Return the (x, y) coordinate for the center point of the cell that contains the specified text.  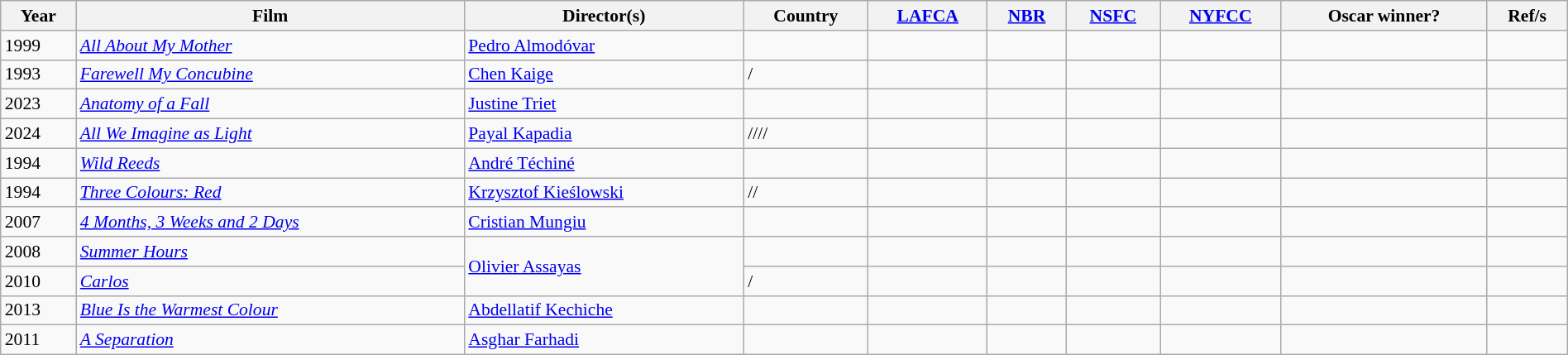
NSFC (1113, 16)
NYFCC (1221, 16)
//// (806, 134)
2013 (38, 310)
Farewell My Concubine (270, 74)
Pedro Almodóvar (604, 46)
Abdellatif Kechiche (604, 310)
Payal Kapadia (604, 134)
1993 (38, 74)
Country (806, 16)
Ref/s (1527, 16)
Carlos (270, 281)
LAFCA (928, 16)
Olivier Assayas (604, 266)
2024 (38, 134)
Justine Triet (604, 104)
Film (270, 16)
4 Months, 3 Weeks and 2 Days (270, 223)
Anatomy of a Fall (270, 104)
2008 (38, 252)
Cristian Mungiu (604, 223)
Wild Reeds (270, 163)
2010 (38, 281)
Asghar Farhadi (604, 340)
NBR (1027, 16)
// (806, 193)
Chen Kaige (604, 74)
2023 (38, 104)
Krzysztof Kieślowski (604, 193)
All We Imagine as Light (270, 134)
Year (38, 16)
All About My Mother (270, 46)
Blue Is the Warmest Colour (270, 310)
Director(s) (604, 16)
Three Colours: Red (270, 193)
Oscar winner? (1384, 16)
2011 (38, 340)
A Separation (270, 340)
1999 (38, 46)
2007 (38, 223)
André Téchiné (604, 163)
Summer Hours (270, 252)
